Return (X, Y) of the center of cell containing provided text 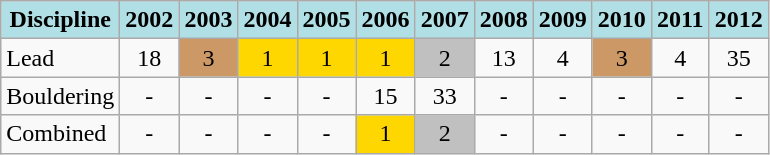
18 (150, 58)
Combined (60, 134)
15 (386, 96)
2002 (150, 20)
2010 (622, 20)
Discipline (60, 20)
2003 (208, 20)
Lead (60, 58)
2012 (738, 20)
2006 (386, 20)
35 (738, 58)
2004 (268, 20)
33 (444, 96)
13 (504, 58)
2011 (680, 20)
2009 (562, 20)
2008 (504, 20)
2005 (326, 20)
2007 (444, 20)
Bouldering (60, 96)
